From the cell containing the given text, extract its center point as (x, y) coordinate. 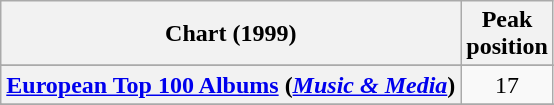
Peakposition (507, 34)
17 (507, 85)
Chart (1999) (231, 34)
European Top 100 Albums (Music & Media) (231, 85)
